Locate the cell with the specified text and output its [X, Y] center coordinate. 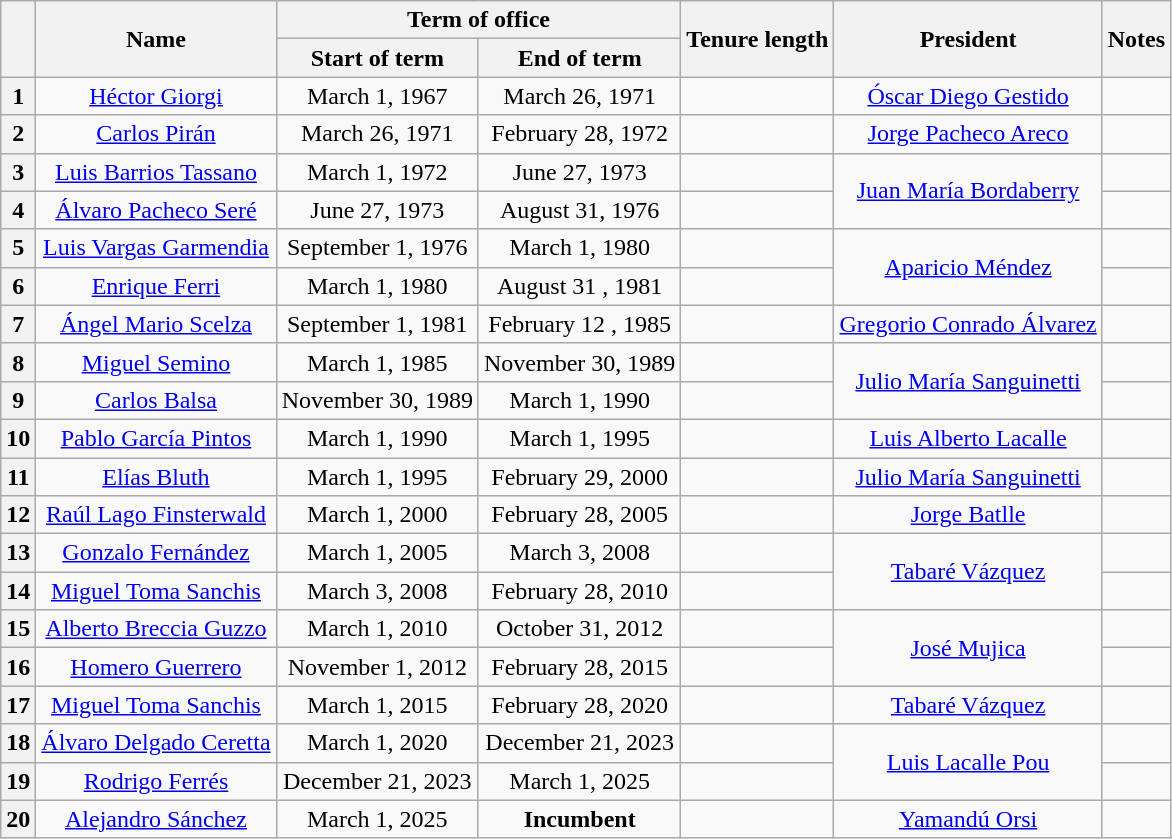
Alberto Breccia Guzzo [156, 629]
Tenure length [758, 39]
Pablo García Pintos [156, 438]
16 [18, 667]
March 1, 1967 [377, 96]
February 28, 2015 [579, 667]
Gonzalo Fernández [156, 553]
February 12 , 1985 [579, 324]
February 29, 2000 [579, 477]
Incumbent [579, 819]
March 1, 2005 [377, 553]
José Mujica [968, 648]
19 [18, 781]
Ángel Mario Scelza [156, 324]
November 1, 2012 [377, 667]
Óscar Diego Gestido [968, 96]
9 [18, 400]
Alejandro Sánchez [156, 819]
Luis Lacalle Pou [968, 762]
Álvaro Delgado Ceretta [156, 743]
End of term [579, 58]
Enrique Ferri [156, 286]
Gregorio Conrado Álvarez [968, 324]
18 [18, 743]
5 [18, 248]
8 [18, 362]
Luis Barrios Tassano [156, 172]
Elías Bluth [156, 477]
Juan María Bordaberry [968, 191]
15 [18, 629]
Jorge Pacheco Areco [968, 134]
Carlos Pirán [156, 134]
March 1, 2020 [377, 743]
Name [156, 39]
September 1, 1981 [377, 324]
Luis Vargas Garmendia [156, 248]
Aparicio Méndez [968, 267]
Term of office [478, 20]
Yamandú Orsi [968, 819]
13 [18, 553]
March 1, 2015 [377, 705]
Luis Alberto Lacalle [968, 438]
17 [18, 705]
Rodrigo Ferrés [156, 781]
March 1, 1985 [377, 362]
Álvaro Pacheco Seré [156, 210]
1 [18, 96]
President [968, 39]
4 [18, 210]
October 31, 2012 [579, 629]
Homero Guerrero [156, 667]
Miguel Semino [156, 362]
3 [18, 172]
Carlos Balsa [156, 400]
March 1, 2010 [377, 629]
7 [18, 324]
Notes [1136, 39]
Jorge Batlle [968, 515]
March 1, 2000 [377, 515]
Héctor Giorgi [156, 96]
March 1, 1972 [377, 172]
10 [18, 438]
August 31, 1976 [579, 210]
Raúl Lago Finsterwald [156, 515]
September 1, 1976 [377, 248]
Start of term [377, 58]
11 [18, 477]
February 28, 1972 [579, 134]
August 31 , 1981 [579, 286]
20 [18, 819]
6 [18, 286]
February 28, 2005 [579, 515]
2 [18, 134]
February 28, 2010 [579, 591]
14 [18, 591]
February 28, 2020 [579, 705]
12 [18, 515]
